Find where the given text appears and provide that cell's center as (x, y) coordinate. 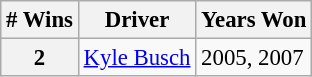
Years Won (254, 20)
Kyle Busch (137, 58)
2005, 2007 (254, 58)
2 (40, 58)
# Wins (40, 20)
Driver (137, 20)
